Locate the cell with the specified text and output its (x, y) center coordinate. 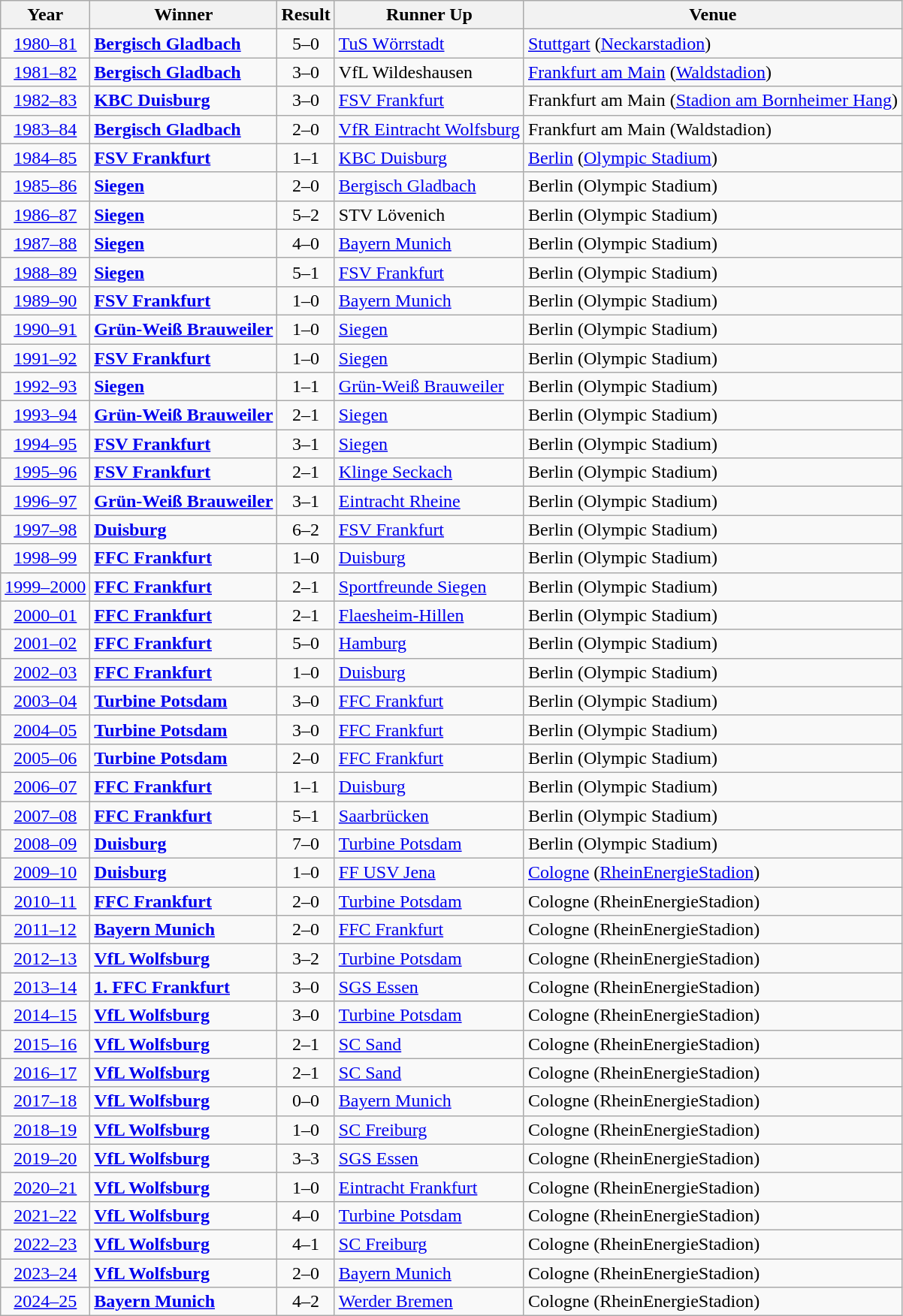
2011–12 (45, 930)
Klinge Seckach (429, 472)
Saarbrücken (429, 815)
1984–85 (45, 158)
2024–25 (45, 1302)
1982–83 (45, 101)
1. FFC Frankfurt (183, 987)
Eintracht Rheine (429, 501)
1989–90 (45, 300)
1993–94 (45, 415)
2021–22 (45, 1215)
1996–97 (45, 501)
2013–14 (45, 987)
Year (45, 15)
2016–17 (45, 1073)
Stuttgart (Neckarstadion) (712, 44)
2009–10 (45, 873)
2000–01 (45, 615)
Flaesheim-Hillen (429, 615)
Werder Bremen (429, 1302)
3–2 (306, 958)
1994–95 (45, 444)
Sportfreunde Siegen (429, 587)
1980–81 (45, 44)
1987–88 (45, 243)
VfR Eintracht Wolfsburg (429, 129)
2002–03 (45, 672)
2019–20 (45, 1158)
4–2 (306, 1302)
Eintracht Frankfurt (429, 1187)
2003–04 (45, 701)
2012–13 (45, 958)
4–1 (306, 1244)
TuS Wörrstadt (429, 44)
Venue (712, 15)
1997–98 (45, 530)
1990–91 (45, 329)
2010–11 (45, 901)
Hamburg (429, 644)
1983–84 (45, 129)
1985–86 (45, 186)
VfL Wildeshausen (429, 72)
1995–96 (45, 472)
2017–18 (45, 1101)
1986–87 (45, 215)
Result (306, 15)
2007–08 (45, 815)
2006–07 (45, 786)
2020–21 (45, 1187)
1992–93 (45, 387)
2014–15 (45, 1016)
2001–02 (45, 644)
1991–92 (45, 358)
1998–99 (45, 558)
Frankfurt am Main (Stadion am Bornheimer Hang) (712, 101)
2023–24 (45, 1273)
Runner Up (429, 15)
7–0 (306, 844)
1981–82 (45, 72)
FF USV Jena (429, 873)
2004–05 (45, 729)
5–2 (306, 215)
0–0 (306, 1101)
STV Lövenich (429, 215)
Winner (183, 15)
2015–16 (45, 1044)
1988–89 (45, 272)
1999–2000 (45, 587)
2022–23 (45, 1244)
6–2 (306, 530)
3–3 (306, 1158)
2018–19 (45, 1130)
2008–09 (45, 844)
2005–06 (45, 758)
